Return (X, Y) of the center of cell containing provided text 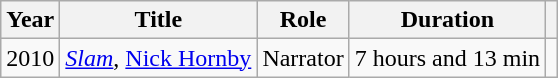
Duration (447, 20)
7 hours and 13 min (447, 58)
2010 (30, 58)
Narrator (303, 58)
Year (30, 20)
Title (158, 20)
Role (303, 20)
Slam, Nick Hornby (158, 58)
